Identify which cell holds the provided text, then report its [x, y] central coordinate. 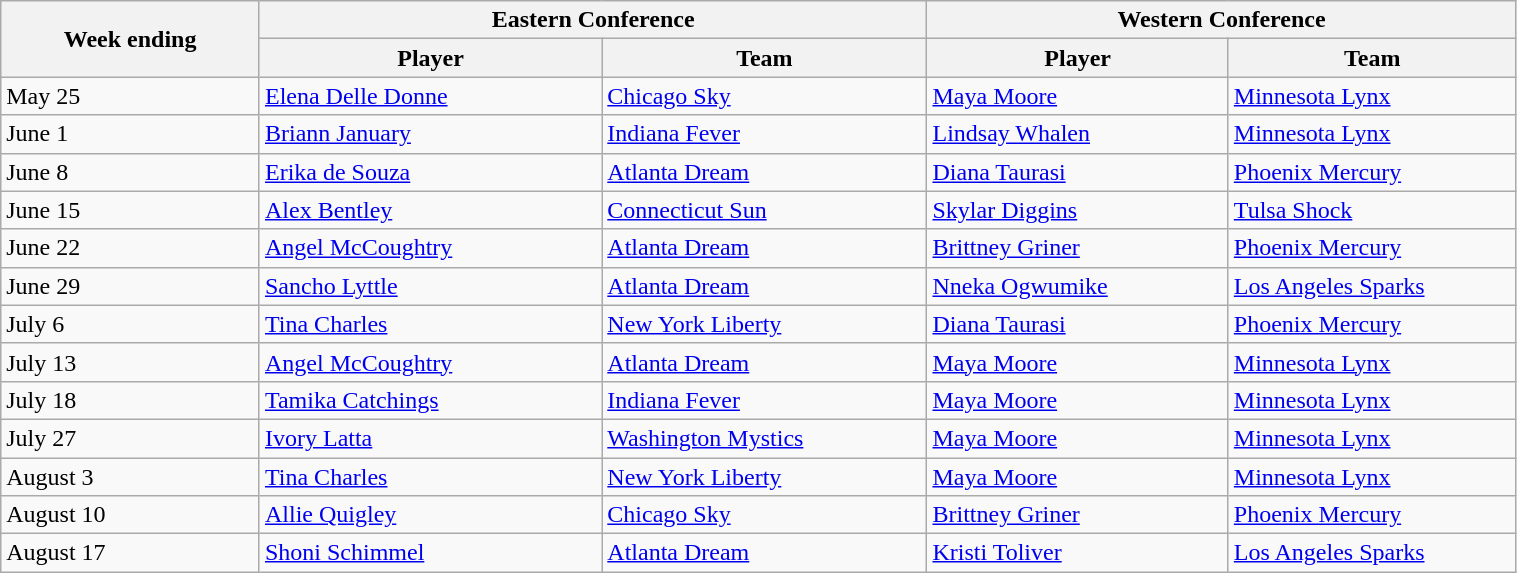
Nneka Ogwumike [1078, 286]
Sancho Lyttle [430, 286]
July 6 [130, 324]
May 25 [130, 96]
Connecticut Sun [764, 210]
July 27 [130, 438]
Western Conference [1222, 20]
Elena Delle Donne [430, 96]
Briann January [430, 134]
August 10 [130, 515]
Week ending [130, 39]
Shoni Schimmel [430, 553]
June 15 [130, 210]
August 17 [130, 553]
Ivory Latta [430, 438]
Skylar Diggins [1078, 210]
June 1 [130, 134]
June 8 [130, 172]
Washington Mystics [764, 438]
Kristi Toliver [1078, 553]
Allie Quigley [430, 515]
Alex Bentley [430, 210]
July 13 [130, 362]
Erika de Souza [430, 172]
Tulsa Shock [1372, 210]
Lindsay Whalen [1078, 134]
July 18 [130, 400]
June 29 [130, 286]
Eastern Conference [593, 20]
June 22 [130, 248]
August 3 [130, 477]
Tamika Catchings [430, 400]
